Capture the cell that displays the provided text and extract its (X, Y) central coordinate. 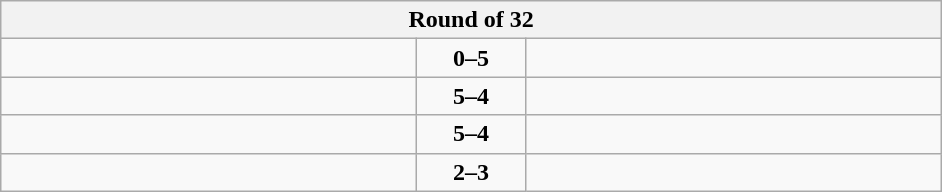
Round of 32 (472, 20)
2–3 (472, 172)
0–5 (472, 58)
